From the cell containing the given text, extract its center point as (x, y) coordinate. 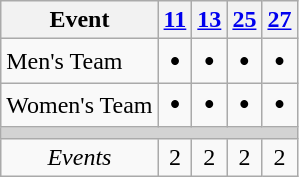
13 (210, 20)
Women's Team (80, 105)
Events (80, 157)
Event (80, 20)
27 (280, 20)
25 (244, 20)
Men's Team (80, 61)
11 (175, 20)
